Scan for the cell matching the given text and deliver its (x, y) coordinate at center. 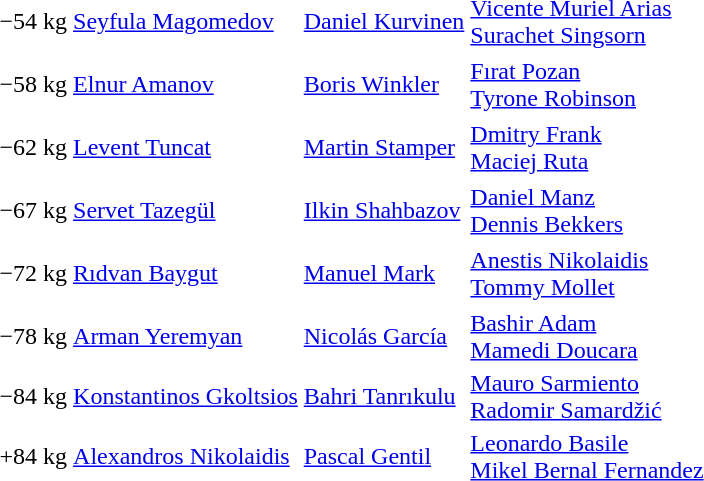
Konstantinos Gkoltsios (186, 396)
Martin Stamper (384, 148)
Arman Yeremyan (186, 336)
Manuel Mark (384, 274)
Bahri Tanrıkulu (384, 396)
Rıdvan Baygut (186, 274)
Elnur Amanov (186, 84)
Servet Tazegül (186, 210)
Ilkin Shahbazov (384, 210)
Levent Tuncat (186, 148)
Boris Winkler (384, 84)
Nicolás García (384, 336)
